Determine the [x, y] coordinate at the center of the cell enclosing the given text.  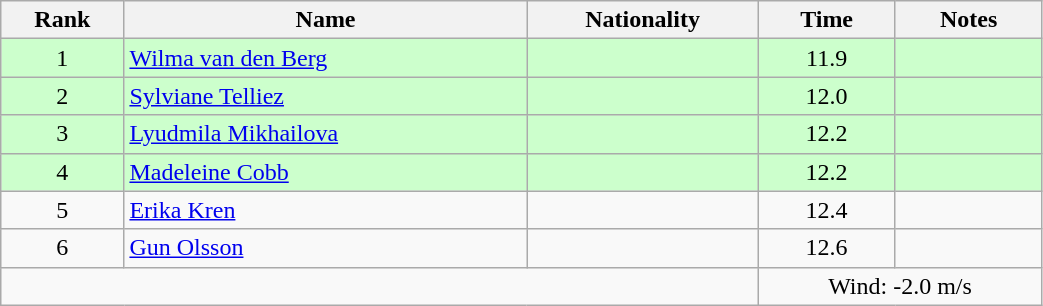
12.0 [826, 96]
Lyudmila Mikhailova [326, 134]
1 [62, 58]
Nationality [642, 20]
Sylviane Telliez [326, 96]
12.4 [826, 210]
Rank [62, 20]
3 [62, 134]
4 [62, 172]
Time [826, 20]
Name [326, 20]
Wilma van den Berg [326, 58]
Gun Olsson [326, 248]
12.6 [826, 248]
11.9 [826, 58]
2 [62, 96]
Erika Kren [326, 210]
Madeleine Cobb [326, 172]
6 [62, 248]
Notes [968, 20]
5 [62, 210]
Wind: -2.0 m/s [900, 286]
